Detect which cell encompasses the target text, then output its [x, y] center coordinate. 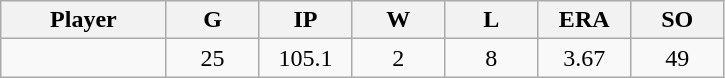
105.1 [306, 58]
G [212, 20]
IP [306, 20]
Player [84, 20]
W [398, 20]
L [492, 20]
3.67 [584, 58]
25 [212, 58]
ERA [584, 20]
2 [398, 58]
49 [678, 58]
8 [492, 58]
SO [678, 20]
